Identify which cell holds the provided text, then report its (X, Y) central coordinate. 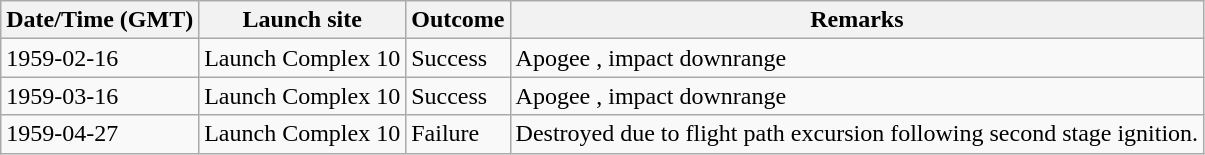
Date/Time (GMT) (100, 20)
Remarks (857, 20)
Destroyed due to flight path excursion following second stage ignition. (857, 134)
1959-04-27 (100, 134)
Outcome (458, 20)
Failure (458, 134)
1959-02-16 (100, 58)
1959-03-16 (100, 96)
Launch site (302, 20)
